Scan for the cell matching the given text and deliver its (x, y) coordinate at center. 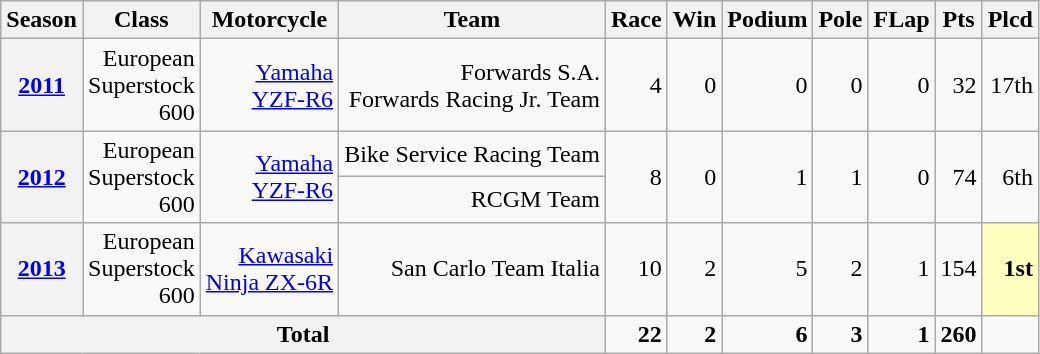
Race (636, 20)
Forwards S.A.Forwards Racing Jr. Team (472, 85)
Win (694, 20)
17th (1010, 85)
Total (304, 334)
1st (1010, 269)
Bike Service Racing Team (472, 154)
Season (42, 20)
Plcd (1010, 20)
2013 (42, 269)
Team (472, 20)
8 (636, 177)
Pts (958, 20)
5 (768, 269)
KawasakiNinja ZX-6R (269, 269)
10 (636, 269)
154 (958, 269)
74 (958, 177)
22 (636, 334)
Class (141, 20)
Motorcycle (269, 20)
4 (636, 85)
32 (958, 85)
2012 (42, 177)
FLap (902, 20)
6th (1010, 177)
RCGM Team (472, 200)
2011 (42, 85)
3 (840, 334)
Pole (840, 20)
Podium (768, 20)
San Carlo Team Italia (472, 269)
6 (768, 334)
260 (958, 334)
